Capture the cell that displays the provided text and extract its [x, y] central coordinate. 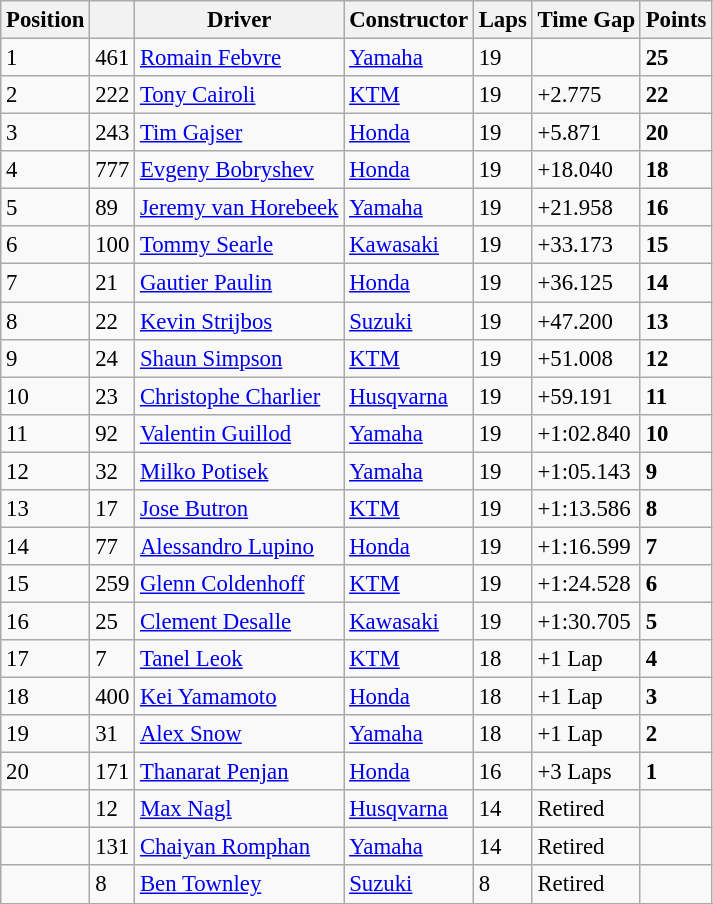
Position [46, 20]
+21.958 [586, 208]
Ben Townley [240, 885]
77 [112, 546]
+1:30.705 [586, 621]
Shaun Simpson [240, 358]
+1:02.840 [586, 433]
89 [112, 208]
+33.173 [586, 245]
32 [112, 471]
Constructor [409, 20]
Chaiyan Romphan [240, 847]
461 [112, 58]
Romain Febvre [240, 58]
Laps [502, 20]
Evgeny Bobryshev [240, 170]
+5.871 [586, 133]
131 [112, 847]
Points [676, 20]
+1:24.528 [586, 584]
Milko Potisek [240, 471]
Alex Snow [240, 734]
Valentin Guillod [240, 433]
+51.008 [586, 358]
+3 Laps [586, 772]
Thanarat Penjan [240, 772]
21 [112, 283]
+36.125 [586, 283]
+18.040 [586, 170]
23 [112, 396]
Driver [240, 20]
24 [112, 358]
+59.191 [586, 396]
+2.775 [586, 95]
+1:05.143 [586, 471]
Tanel Leok [240, 659]
Jose Butron [240, 509]
Glenn Coldenhoff [240, 584]
259 [112, 584]
Jeremy van Horebeek [240, 208]
Gautier Paulin [240, 283]
31 [112, 734]
222 [112, 95]
400 [112, 697]
Tommy Searle [240, 245]
100 [112, 245]
171 [112, 772]
Tim Gajser [240, 133]
Kevin Strijbos [240, 321]
Time Gap [586, 20]
+1:16.599 [586, 546]
777 [112, 170]
Kei Yamamoto [240, 697]
Clement Desalle [240, 621]
Max Nagl [240, 809]
+47.200 [586, 321]
243 [112, 133]
+1:13.586 [586, 509]
Alessandro Lupino [240, 546]
92 [112, 433]
Tony Cairoli [240, 95]
Christophe Charlier [240, 396]
